Determine the [x, y] coordinate at the center of the cell enclosing the given text.  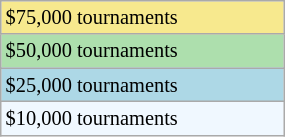
$10,000 tournaments [142, 118]
$75,000 tournaments [142, 17]
$25,000 tournaments [142, 85]
$50,000 tournaments [142, 51]
